Determine the (X, Y) coordinate at the center of the cell enclosing the given text.  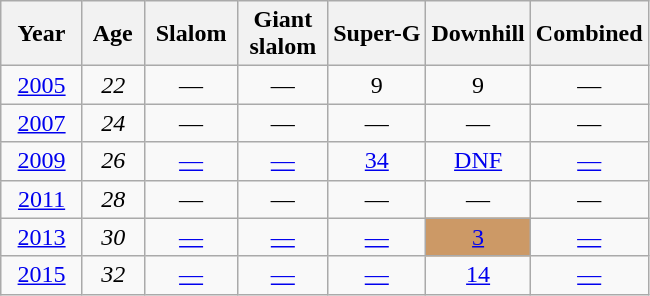
Slalom (191, 34)
30 (113, 237)
14 (478, 275)
Downhill (478, 34)
2015 (42, 275)
2009 (42, 161)
Giant slalom (283, 34)
26 (113, 161)
Year (42, 34)
2007 (42, 123)
2005 (42, 85)
DNF (478, 161)
Age (113, 34)
3 (478, 237)
2013 (42, 237)
Combined (589, 34)
32 (113, 275)
Super-G (377, 34)
28 (113, 199)
2011 (42, 199)
22 (113, 85)
34 (377, 161)
24 (113, 123)
